Determine the [x, y] coordinate at the center of the cell enclosing the given text.  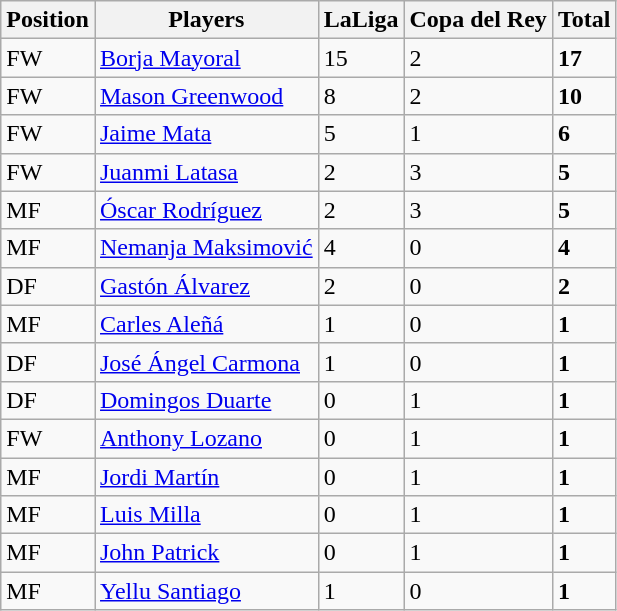
17 [584, 58]
Yellu Santiago [206, 591]
John Patrick [206, 553]
Position [48, 20]
Juanmi Latasa [206, 172]
8 [361, 96]
Mason Greenwood [206, 96]
Borja Mayoral [206, 58]
Jordi Martín [206, 477]
15 [361, 58]
Carles Aleñá [206, 324]
Luis Milla [206, 515]
José Ángel Carmona [206, 362]
Nemanja Maksimović [206, 248]
Anthony Lozano [206, 438]
Óscar Rodríguez [206, 210]
Jaime Mata [206, 134]
Players [206, 20]
Gastón Álvarez [206, 286]
LaLiga [361, 20]
10 [584, 96]
6 [584, 134]
Domingos Duarte [206, 400]
Total [584, 20]
Copa del Rey [478, 20]
